Extract the [X, Y] coordinate from the center of the cell holding the provided text.  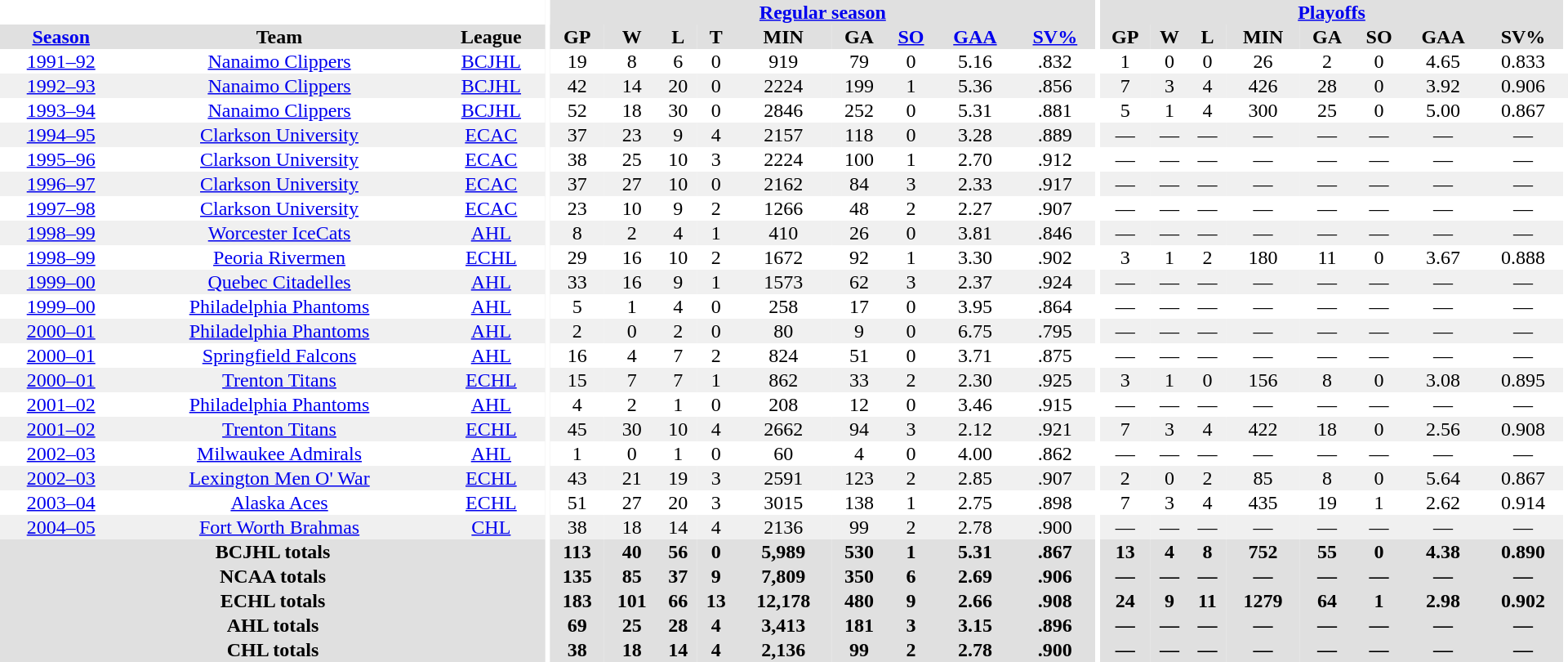
.898 [1055, 503]
Peoria Rivermen [279, 257]
5.64 [1444, 478]
5.00 [1444, 110]
1993–94 [60, 110]
17 [859, 306]
2.66 [975, 601]
919 [784, 61]
80 [784, 331]
258 [784, 306]
2.30 [975, 380]
.875 [1055, 356]
21 [632, 478]
60 [784, 454]
3.08 [1444, 380]
.856 [1055, 86]
.881 [1055, 110]
League [492, 37]
180 [1263, 257]
.915 [1055, 405]
7,809 [784, 576]
.924 [1055, 282]
435 [1263, 503]
.846 [1055, 233]
300 [1263, 110]
2003–04 [60, 503]
Springfield Falcons [279, 356]
79 [859, 61]
0.895 [1522, 380]
12 [859, 405]
92 [859, 257]
2162 [784, 184]
.908 [1055, 601]
12,178 [784, 601]
2.75 [975, 503]
530 [859, 552]
56 [678, 552]
1996–97 [60, 184]
1279 [1263, 601]
0.908 [1522, 429]
2.69 [975, 576]
Season [60, 37]
1995–96 [60, 159]
Quebec Citadelles [279, 282]
Regular season [822, 12]
4.38 [1444, 552]
1991–92 [60, 61]
.795 [1055, 331]
199 [859, 86]
55 [1328, 552]
2662 [784, 429]
1997–98 [60, 208]
1992–93 [60, 86]
43 [577, 478]
48 [859, 208]
2.62 [1444, 503]
4.00 [975, 454]
2136 [784, 527]
0.906 [1522, 86]
Fort Worth Brahmas [279, 527]
69 [577, 625]
350 [859, 576]
480 [859, 601]
4.65 [1444, 61]
2.70 [975, 159]
3.92 [1444, 86]
.864 [1055, 306]
101 [632, 601]
.862 [1055, 454]
2.85 [975, 478]
426 [1263, 86]
2.37 [975, 282]
24 [1125, 601]
2846 [784, 110]
135 [577, 576]
T [716, 37]
.917 [1055, 184]
2591 [784, 478]
752 [1263, 552]
410 [784, 233]
252 [859, 110]
3.81 [975, 233]
181 [859, 625]
1672 [784, 257]
Team [279, 37]
3.30 [975, 257]
2.27 [975, 208]
CHL [492, 527]
1994–95 [60, 135]
.889 [1055, 135]
862 [784, 380]
Alaska Aces [279, 503]
0.833 [1522, 61]
123 [859, 478]
2.33 [975, 184]
.906 [1055, 576]
.902 [1055, 257]
3015 [784, 503]
42 [577, 86]
118 [859, 135]
0.888 [1522, 257]
.867 [1055, 552]
3.71 [975, 356]
AHL totals [273, 625]
.925 [1055, 380]
84 [859, 184]
0.914 [1522, 503]
.896 [1055, 625]
64 [1328, 601]
94 [859, 429]
Worcester IceCats [279, 233]
422 [1263, 429]
2004–05 [60, 527]
5.16 [975, 61]
.832 [1055, 61]
ECHL totals [273, 601]
183 [577, 601]
208 [784, 405]
CHL totals [273, 650]
Milwaukee Admirals [279, 454]
2.56 [1444, 429]
100 [859, 159]
2,136 [784, 650]
15 [577, 380]
3.95 [975, 306]
156 [1263, 380]
113 [577, 552]
138 [859, 503]
2157 [784, 135]
3.46 [975, 405]
BCJHL totals [273, 552]
NCAA totals [273, 576]
0.890 [1522, 552]
.921 [1055, 429]
.912 [1055, 159]
5,989 [784, 552]
Lexington Men O' War [279, 478]
Playoffs [1332, 12]
3.28 [975, 135]
5.36 [975, 86]
2.12 [975, 429]
1266 [784, 208]
824 [784, 356]
52 [577, 110]
29 [577, 257]
3.67 [1444, 257]
2.98 [1444, 601]
1573 [784, 282]
3.15 [975, 625]
62 [859, 282]
0.902 [1522, 601]
6.75 [975, 331]
45 [577, 429]
40 [632, 552]
3,413 [784, 625]
66 [678, 601]
